Locate the cell with the specified text and output its (x, y) center coordinate. 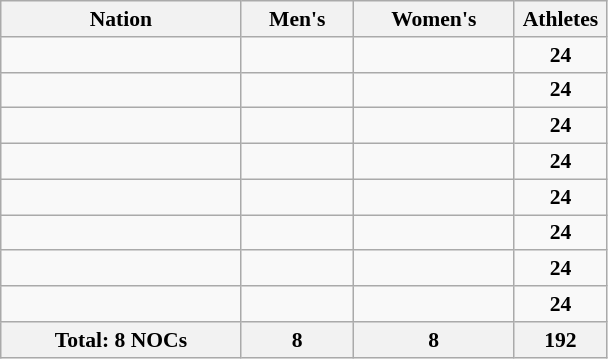
Athletes (560, 19)
Total: 8 NOCs (121, 340)
Men's (297, 19)
Women's (434, 19)
192 (560, 340)
Nation (121, 19)
